Extract the [X, Y] coordinate from the center of the cell holding the provided text.  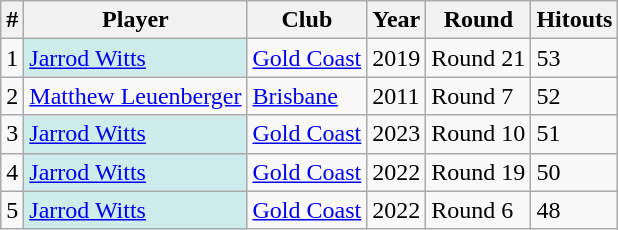
5 [12, 210]
2019 [396, 58]
48 [574, 210]
1 [12, 58]
Brisbane [307, 96]
Round 6 [478, 210]
52 [574, 96]
4 [12, 172]
Round 19 [478, 172]
50 [574, 172]
Round 21 [478, 58]
Hitouts [574, 20]
3 [12, 134]
51 [574, 134]
Matthew Leuenberger [136, 96]
Round 7 [478, 96]
53 [574, 58]
Club [307, 20]
2 [12, 96]
Round 10 [478, 134]
2023 [396, 134]
Player [136, 20]
Year [396, 20]
Round [478, 20]
2011 [396, 96]
# [12, 20]
